Scan for the cell matching the given text and deliver its (x, y) coordinate at center. 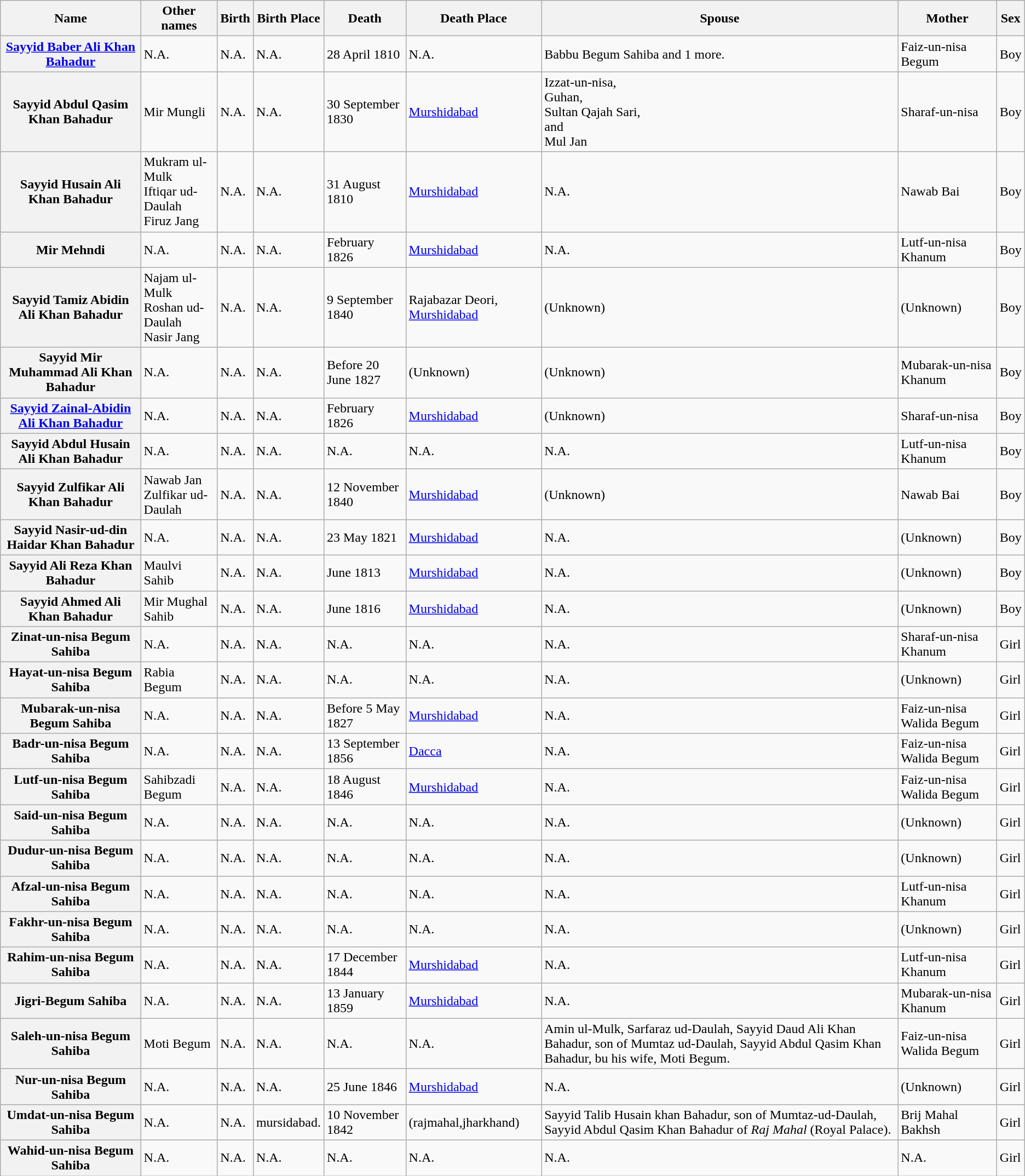
25 June 1846 (365, 1087)
Babbu Begum Sahiba and 1 more. (719, 54)
18 August 1846 (365, 787)
Mir Mungli (179, 112)
Zinat-un-nisa Begum Sahiba (71, 644)
Nur-un-nisa Begum Sahiba (71, 1087)
Said-un-nisa Begum Sahiba (71, 823)
Mother (947, 19)
Spouse (719, 19)
Wahid-un-nisa Begum Sahiba (71, 1158)
mursidabad. (288, 1122)
9 September 1840 (365, 307)
Sayyid Baber Ali Khan Bahadur (71, 54)
Death Place (474, 19)
Moti Begum (179, 1043)
Rabia Begum (179, 680)
Mubarak-un-nisa Begum Sahiba (71, 715)
Before 5 May 1827 (365, 715)
Mir Mehndi (71, 250)
23 May 1821 (365, 537)
Rajabazar Deori, Murshidabad (474, 307)
Sayyid Ali Reza Khan Bahadur (71, 573)
Amin ul-Mulk, Sarfaraz ud-Daulah, Sayyid Daud Ali Khan Bahadur, son of Mumtaz ud-Daulah, Sayyid Abdul Qasim Khan Bahadur, bu his wife, Moti Begum. (719, 1043)
Maulvi Sahib (179, 573)
17 December 1844 (365, 965)
Other names (179, 19)
(rajmahal,jharkhand) (474, 1122)
Umdat-un-nisa Begum Sahiba (71, 1122)
Faiz-un-nisa Begum (947, 54)
Sayyid Tamiz Abidin Ali Khan Bahadur (71, 307)
June 1813 (365, 573)
Izzat-un-nisa,Guhan,Sultan Qajah Sari, andMul Jan (719, 112)
Mukram ul-MulkIftiqar ud-DaulahFiruz Jang (179, 192)
June 1816 (365, 608)
Sayyid Abdul Husain Ali Khan Bahadur (71, 451)
Sayyid Husain Ali Khan Bahadur (71, 192)
Jigri-Begum Sahiba (71, 1000)
28 April 1810 (365, 54)
10 November 1842 (365, 1122)
Hayat-un-nisa Begum Sahiba (71, 680)
12 November 1840 (365, 494)
Sayyid Nasir-ud-din Haidar Khan Bahadur (71, 537)
Afzal-un-nisa Begum Sahiba (71, 894)
Sayyid Zulfikar Ali Khan Bahadur (71, 494)
Fakhr-un-nisa Begum Sahiba (71, 929)
Najam ul-MulkRoshan ud-DaulahNasir Jang (179, 307)
Brij Mahal Bakhsh (947, 1122)
Sayyid Talib Husain khan Bahadur, son of Mumtaz-ud-Daulah, Sayyid Abdul Qasim Khan Bahadur of Raj Mahal (Royal Palace). (719, 1122)
31 August 1810 (365, 192)
Sayyid Mir Muhammad Ali Khan Bahadur (71, 372)
Lutf-un-nisa Begum Sahiba (71, 787)
Dacca (474, 752)
Sex (1011, 19)
13 January 1859 (365, 1000)
Saleh-un-nisa Begum Sahiba (71, 1043)
Name (71, 19)
Sharaf-un-nisa Khanum (947, 644)
Sayyid Zainal-Abidin Ali Khan Bahadur (71, 415)
Death (365, 19)
30 September 1830 (365, 112)
Birth (235, 19)
Badr-un-nisa Begum Sahiba (71, 752)
Dudur-un-nisa Begum Sahiba (71, 858)
Rahim-un-nisa Begum Sahiba (71, 965)
Sayyid Abdul Qasim Khan Bahadur (71, 112)
Sayyid Ahmed Ali Khan Bahadur (71, 608)
Birth Place (288, 19)
13 September 1856 (365, 752)
Mir Mughal Sahib (179, 608)
Sahibzadi Begum (179, 787)
Nawab JanZulfikar ud-Daulah (179, 494)
Before 20 June 1827 (365, 372)
